Determine the [x, y] coordinate at the center of the cell enclosing the given text.  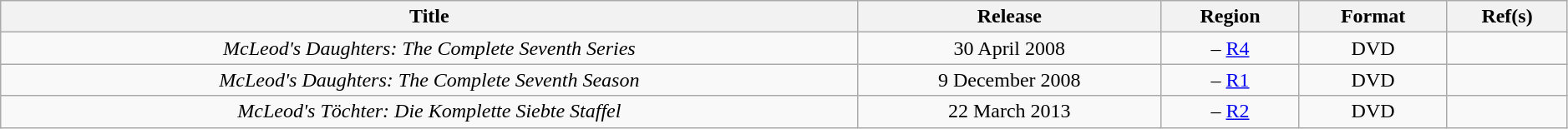
Region [1231, 17]
– R2 [1231, 112]
9 December 2008 [1009, 80]
McLeod's Töchter: Die Komplette Siebte Staffel [429, 112]
McLeod's Daughters: The Complete Seventh Season [429, 80]
Format [1373, 17]
30 April 2008 [1009, 48]
Ref(s) [1507, 17]
22 March 2013 [1009, 112]
McLeod's Daughters: The Complete Seventh Series [429, 48]
– R1 [1231, 80]
Title [429, 17]
– R4 [1231, 48]
Release [1009, 17]
